Output the (x, y) coordinate of the center of the cell containing the given text.  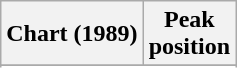
Chart (1989) (72, 34)
Peakposition (189, 34)
